Detect which cell encompasses the target text, then output its (x, y) center coordinate. 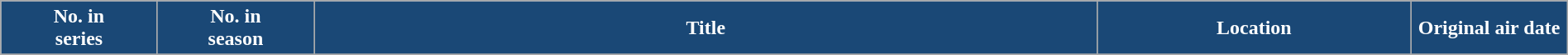
Location (1254, 28)
Original air date (1489, 28)
No. inseason (235, 28)
No. inseries (79, 28)
Title (706, 28)
